Detect which cell encompasses the target text, then output its [X, Y] center coordinate. 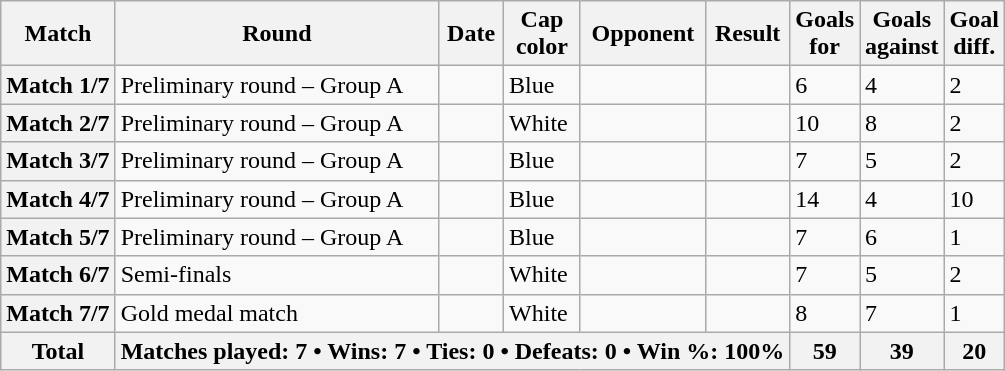
Semi-finals [276, 275]
Match 5/7 [58, 237]
Round [276, 34]
Gold medal match [276, 313]
Match 1/7 [58, 85]
Result [748, 34]
39 [902, 351]
Goaldiff. [974, 34]
Capcolor [542, 34]
Goalsagainst [902, 34]
Match 7/7 [58, 313]
Total [58, 351]
Match [58, 34]
Match 6/7 [58, 275]
Date [472, 34]
Match 4/7 [58, 199]
Opponent [642, 34]
Match 3/7 [58, 161]
Matches played: 7 • Wins: 7 • Ties: 0 • Defeats: 0 • Win %: 100% [452, 351]
Match 2/7 [58, 123]
Goalsfor [825, 34]
59 [825, 351]
20 [974, 351]
14 [825, 199]
